Return the [X, Y] coordinate for the center point of the cell that contains the specified text.  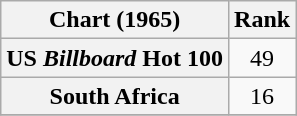
South Africa [115, 96]
49 [262, 58]
US Billboard Hot 100 [115, 58]
Chart (1965) [115, 20]
16 [262, 96]
Rank [262, 20]
